Detect which cell encompasses the target text, then output its [X, Y] center coordinate. 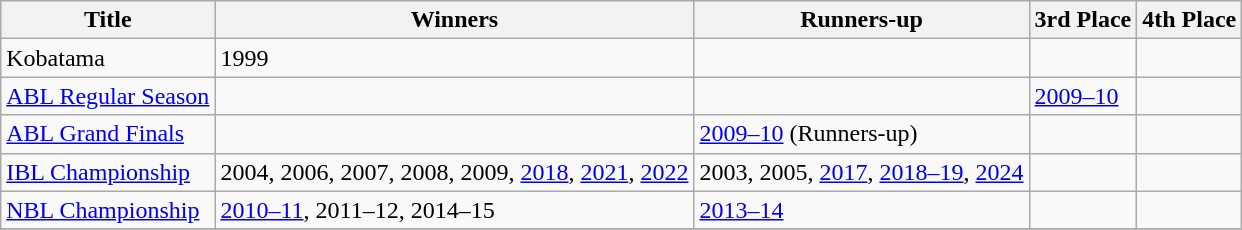
2009–10 [1083, 96]
Winners [454, 20]
Title [108, 20]
1999 [454, 58]
2013–14 [862, 210]
2010–11, 2011–12, 2014–15 [454, 210]
Runners-up [862, 20]
2009–10 (Runners-up) [862, 134]
4th Place [1190, 20]
2003, 2005, 2017, 2018–19, 2024 [862, 172]
NBL Championship [108, 210]
2004, 2006, 2007, 2008, 2009, 2018, 2021, 2022 [454, 172]
ABL Grand Finals [108, 134]
3rd Place [1083, 20]
Kobatama [108, 58]
ABL Regular Season [108, 96]
IBL Championship [108, 172]
